Identify which cell holds the provided text, then report its (x, y) central coordinate. 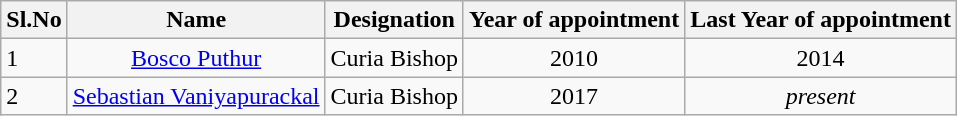
Bosco Puthur (196, 58)
present (821, 96)
2 (34, 96)
1 (34, 58)
2014 (821, 58)
2017 (574, 96)
2010 (574, 58)
Year of appointment (574, 20)
Designation (394, 20)
Sebastian Vaniyapurackal (196, 96)
Name (196, 20)
Last Year of appointment (821, 20)
Sl.No (34, 20)
